Capture the cell that displays the provided text and extract its [X, Y] central coordinate. 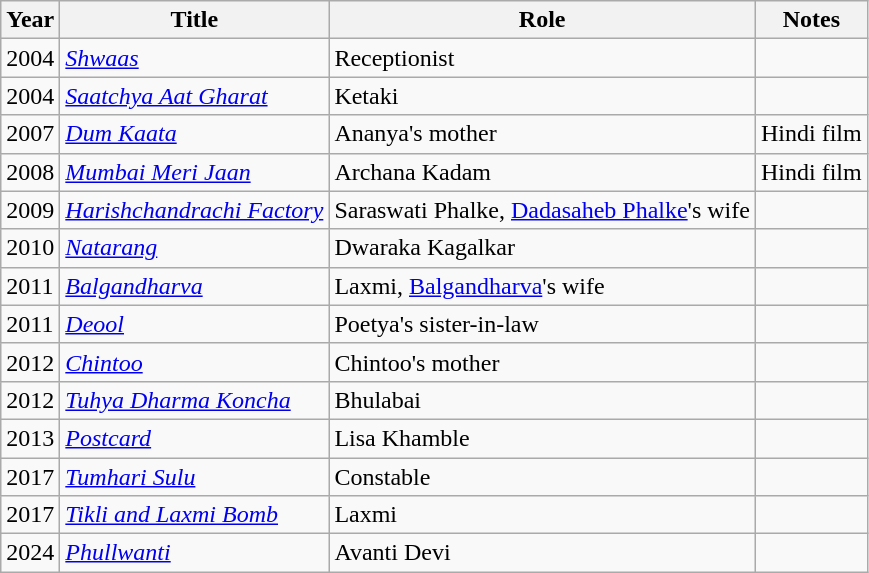
Bhulabai [542, 400]
Natarang [194, 248]
2008 [30, 172]
Mumbai Meri Jaan [194, 172]
Lisa Khamble [542, 438]
Laxmi, Balgandharva's wife [542, 286]
Receptionist [542, 58]
Chintoo [194, 362]
Chintoo's mother [542, 362]
Balgandharva [194, 286]
Notes [811, 20]
Phullwanti [194, 553]
2009 [30, 210]
Title [194, 20]
Tikli and Laxmi Bomb [194, 515]
Tuhya Dharma Koncha [194, 400]
2024 [30, 553]
2013 [30, 438]
2007 [30, 134]
Saatchya Aat Gharat [194, 96]
Role [542, 20]
Year [30, 20]
Dwaraka Kagalkar [542, 248]
Ketaki [542, 96]
2010 [30, 248]
Saraswati Phalke, Dadasaheb Phalke's wife [542, 210]
Postcard [194, 438]
Shwaas [194, 58]
Archana Kadam [542, 172]
Deool [194, 324]
Laxmi [542, 515]
Harishchandrachi Factory [194, 210]
Dum Kaata [194, 134]
Ananya's mother [542, 134]
Poetya's sister-in-law [542, 324]
Constable [542, 477]
Tumhari Sulu [194, 477]
Avanti Devi [542, 553]
